Scan for the cell matching the given text and deliver its [x, y] coordinate at center. 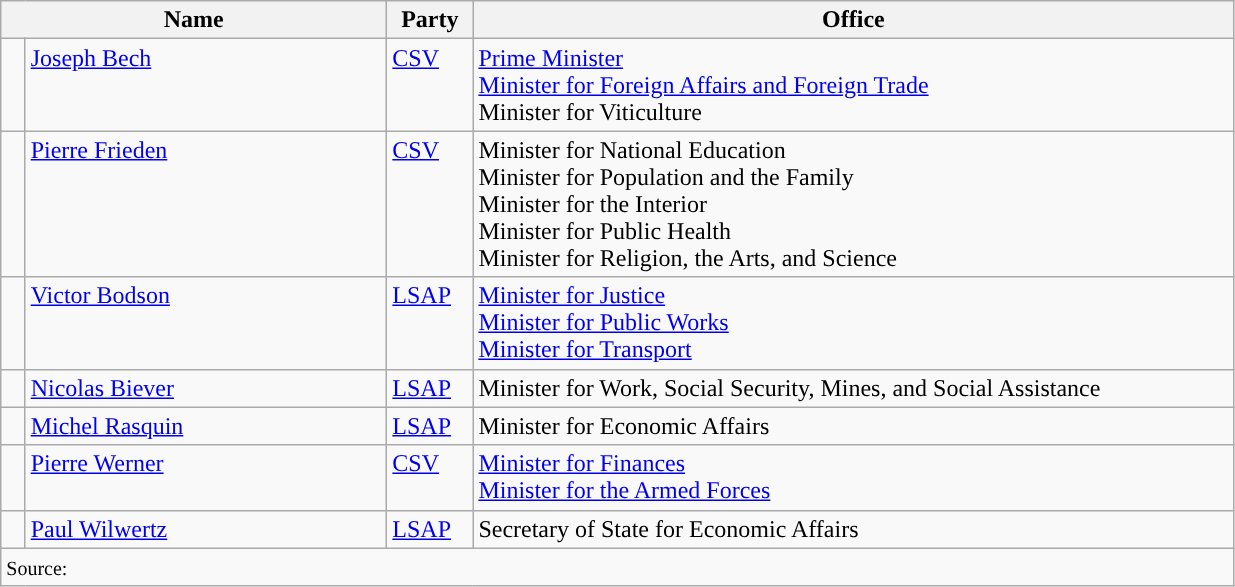
Name [194, 20]
Source: [618, 567]
Prime Minister Minister for Foreign Affairs and Foreign Trade Minister for Viticulture [854, 85]
Minister for Justice Minister for Public Works Minister for Transport [854, 323]
Paul Wilwertz [206, 529]
Pierre Frieden [206, 204]
Minister for Finances Minister for the Armed Forces [854, 478]
Party [430, 20]
Nicolas Biever [206, 388]
Joseph Bech [206, 85]
Michel Rasquin [206, 426]
Minister for Work, Social Security, Mines, and Social Assistance [854, 388]
Pierre Werner [206, 478]
Minister for Economic Affairs [854, 426]
Office [854, 20]
Secretary of State for Economic Affairs [854, 529]
Victor Bodson [206, 323]
